Capture the cell that displays the provided text and extract its [X, Y] central coordinate. 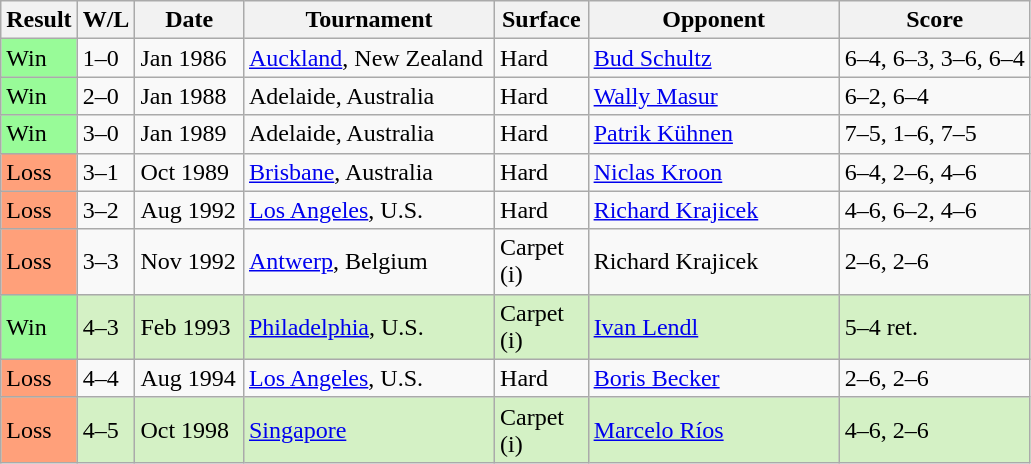
Opponent [714, 20]
4–5 [106, 430]
4–6, 2–6 [934, 430]
7–5, 1–6, 7–5 [934, 134]
Singapore [368, 430]
Auckland, New Zealand [368, 58]
Date [190, 20]
Boris Becker [714, 378]
Jan 1988 [190, 96]
Score [934, 20]
4–6, 6–2, 4–6 [934, 210]
Aug 1992 [190, 210]
Niclas Kroon [714, 172]
3–2 [106, 210]
Antwerp, Belgium [368, 262]
5–4 ret. [934, 326]
Philadelphia, U.S. [368, 326]
4–4 [106, 378]
3–0 [106, 134]
Nov 1992 [190, 262]
Marcelo Ríos [714, 430]
Oct 1989 [190, 172]
W/L [106, 20]
Oct 1998 [190, 430]
Ivan Lendl [714, 326]
Bud Schultz [714, 58]
4–3 [106, 326]
6–4, 2–6, 4–6 [934, 172]
3–3 [106, 262]
Feb 1993 [190, 326]
2–0 [106, 96]
Aug 1994 [190, 378]
Surface [542, 20]
Wally Masur [714, 96]
Tournament [368, 20]
Patrik Kühnen [714, 134]
6–2, 6–4 [934, 96]
Result [39, 20]
Jan 1986 [190, 58]
Brisbane, Australia [368, 172]
1–0 [106, 58]
6–4, 6–3, 3–6, 6–4 [934, 58]
3–1 [106, 172]
Jan 1989 [190, 134]
